Return (x, y) of the center of cell containing provided text 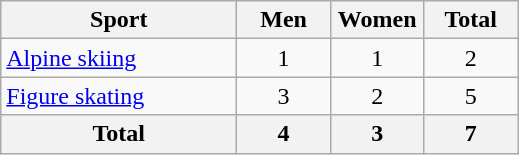
Figure skating (119, 96)
4 (284, 134)
Women (377, 20)
7 (471, 134)
Men (284, 20)
Alpine skiing (119, 58)
5 (471, 96)
Sport (119, 20)
